Find where the given text appears and provide that cell's center as (X, Y) coordinate. 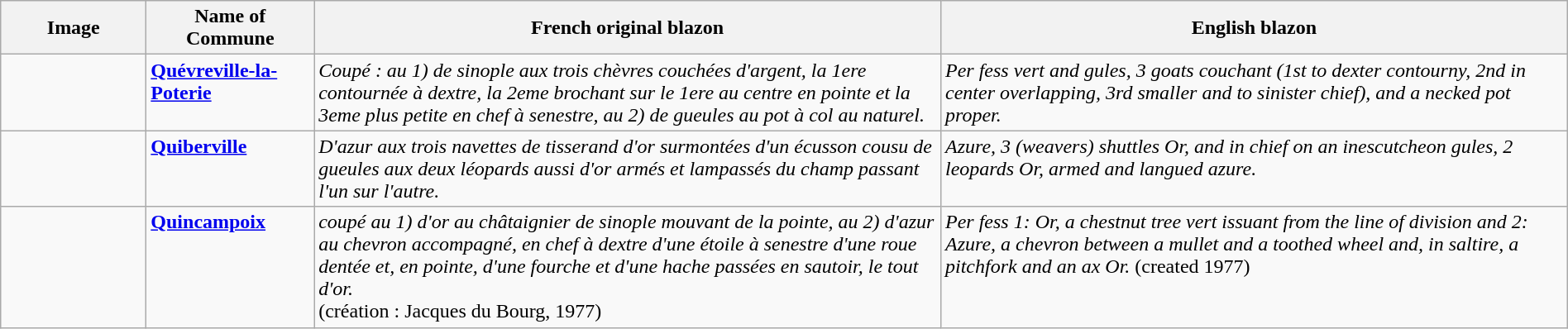
Image (74, 28)
Quiberville (230, 169)
English blazon (1254, 28)
French original blazon (628, 28)
Name of Commune (230, 28)
Quincampoix (230, 267)
Quévreville-la-Poterie (230, 93)
Azure, 3 (weavers) shuttles Or, and in chief on an inescutcheon gules, 2 leopards Or, armed and langued azure. (1254, 169)
